Find where the given text appears and provide that cell's center as (X, Y) coordinate. 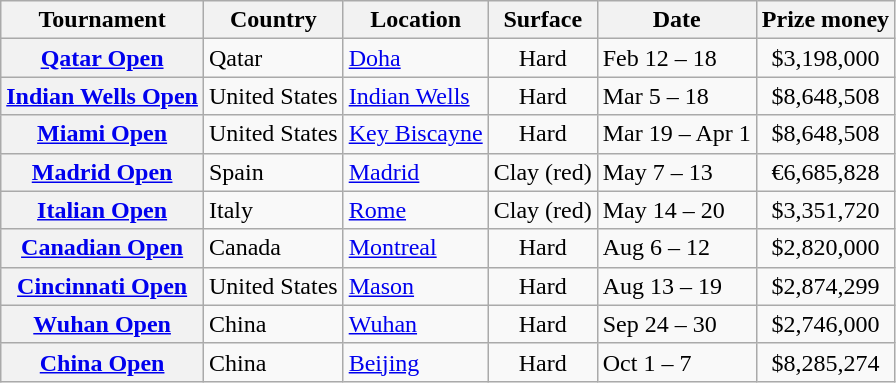
Aug 13 – 19 (676, 286)
Italy (273, 210)
Qatar (273, 58)
Feb 12 – 18 (676, 58)
Canada (273, 248)
$2,746,000 (825, 324)
Cincinnati Open (102, 286)
$3,351,720 (825, 210)
Rome (416, 210)
€6,685,828 (825, 172)
$2,820,000 (825, 248)
Indian Wells Open (102, 96)
May 14 – 20 (676, 210)
Canadian Open (102, 248)
Beijing (416, 362)
Date (676, 20)
Spain (273, 172)
Surface (542, 20)
Qatar Open (102, 58)
Mar 19 – Apr 1 (676, 134)
$2,874,299 (825, 286)
China Open (102, 362)
Aug 6 – 12 (676, 248)
Madrid Open (102, 172)
Country (273, 20)
Tournament (102, 20)
May 7 – 13 (676, 172)
$3,198,000 (825, 58)
Oct 1 – 7 (676, 362)
Italian Open (102, 210)
Doha (416, 58)
$8,285,274 (825, 362)
Wuhan Open (102, 324)
Wuhan (416, 324)
Indian Wells (416, 96)
Prize money (825, 20)
Location (416, 20)
Sep 24 – 30 (676, 324)
Miami Open (102, 134)
Montreal (416, 248)
Madrid (416, 172)
Mason (416, 286)
Key Biscayne (416, 134)
Mar 5 – 18 (676, 96)
